Pinpoint the cell where the given text exists, returning its [X, Y] midpoint coordinate. 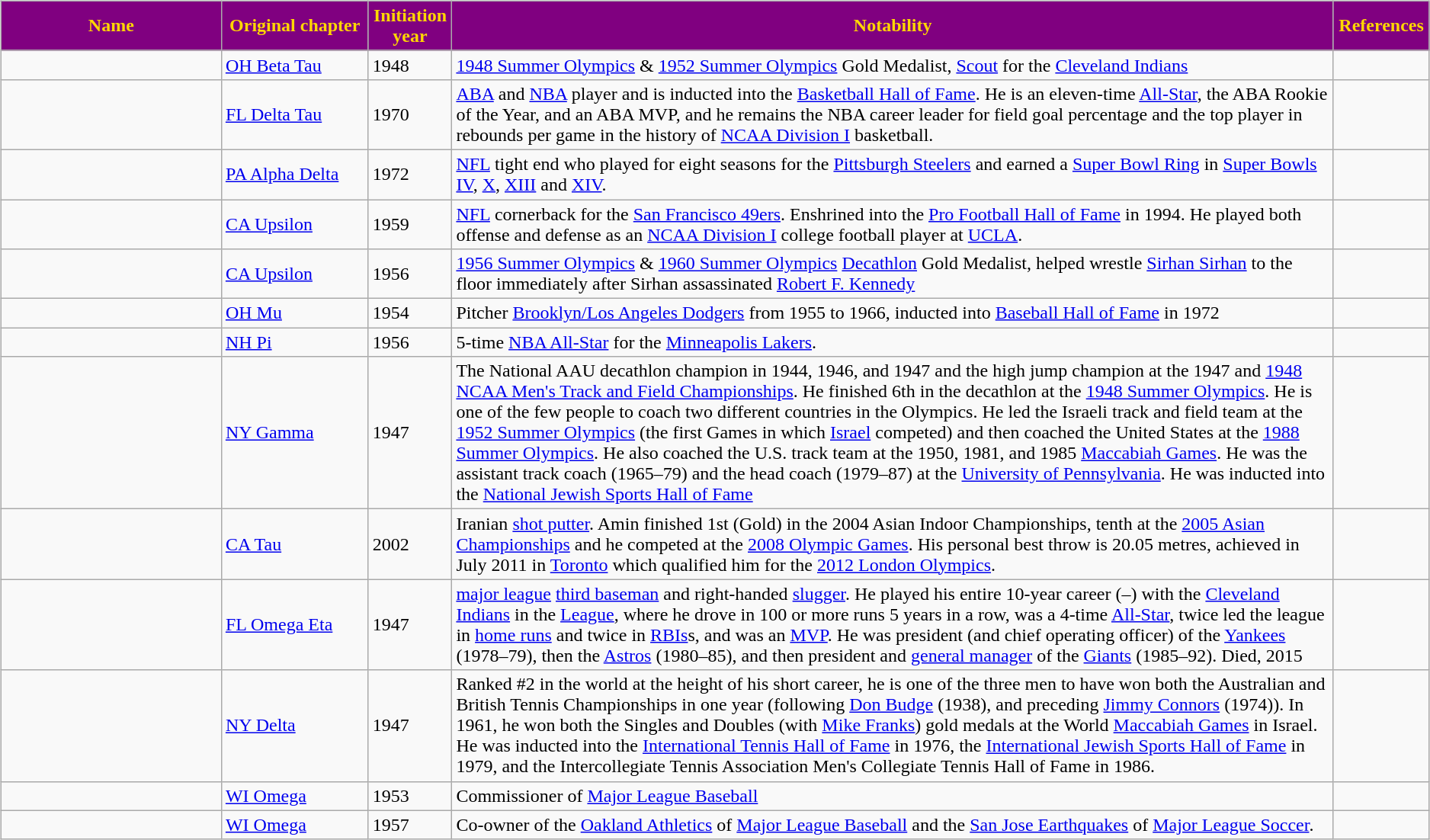
Notability [893, 26]
NY Delta [294, 726]
1954 [410, 313]
Pitcher Brooklyn/Los Angeles Dodgers from 1955 to 1966, inducted into Baseball Hall of Fame in 1972 [893, 313]
1953 [410, 796]
NFL tight end who played for eight seasons for the Pittsburgh Steelers and earned a Super Bowl Ring in Super Bowls IV, X, XIII and XIV. [893, 174]
Initiationyear [410, 26]
FL Omega Eta [294, 625]
1948 [410, 65]
FL Delta Tau [294, 114]
OH Mu [294, 313]
NH Pi [294, 342]
PA Alpha Delta [294, 174]
Commissioner of Major League Baseball [893, 796]
1959 [410, 224]
1957 [410, 825]
Original chapter [294, 26]
OH Beta Tau [294, 65]
5-time NBA All-Star for the Minneapolis Lakers. [893, 342]
1948 Summer Olympics & 1952 Summer Olympics Gold Medalist, Scout for the Cleveland Indians [893, 65]
NY Gamma [294, 433]
CA Tau [294, 544]
Name [111, 26]
References [1381, 26]
1972 [410, 174]
2002 [410, 544]
Co-owner of the Oakland Athletics of Major League Baseball and the San Jose Earthquakes of Major League Soccer. [893, 825]
1970 [410, 114]
